From the cell containing the given text, extract its center point as [x, y] coordinate. 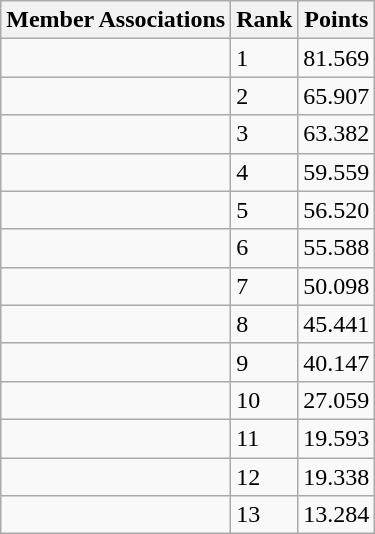
1 [264, 58]
11 [264, 438]
65.907 [336, 96]
7 [264, 286]
59.559 [336, 172]
56.520 [336, 210]
19.593 [336, 438]
4 [264, 172]
81.569 [336, 58]
6 [264, 248]
Member Associations [116, 20]
63.382 [336, 134]
10 [264, 400]
2 [264, 96]
40.147 [336, 362]
12 [264, 477]
Rank [264, 20]
45.441 [336, 324]
27.059 [336, 400]
13 [264, 515]
55.588 [336, 248]
8 [264, 324]
3 [264, 134]
9 [264, 362]
13.284 [336, 515]
19.338 [336, 477]
Points [336, 20]
5 [264, 210]
50.098 [336, 286]
